Pinpoint the cell where the given text exists, returning its [x, y] midpoint coordinate. 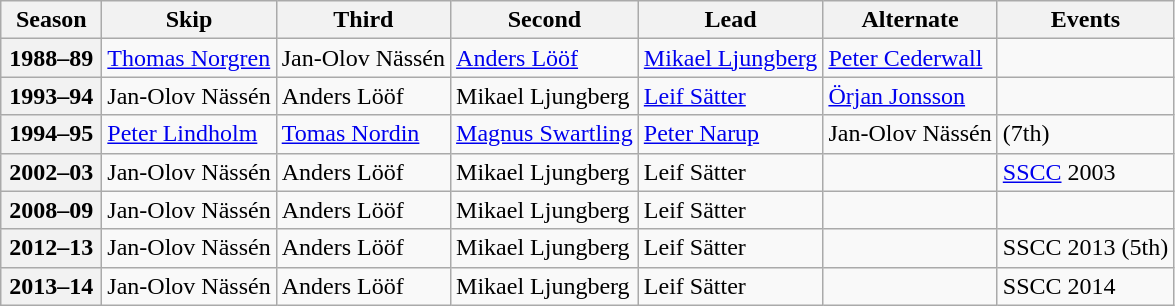
2008–09 [52, 210]
1994–95 [52, 134]
Magnus Swartling [545, 134]
Lead [730, 20]
SSCC 2013 (5th) [1085, 248]
Skip [189, 20]
2013–14 [52, 286]
SSCC 2003 [1085, 172]
Peter Lindholm [189, 134]
Season [52, 20]
Events [1085, 20]
Örjan Jonsson [910, 96]
Second [545, 20]
SSCC 2014 [1085, 286]
1988–89 [52, 58]
Peter Narup [730, 134]
Third [363, 20]
Alternate [910, 20]
Tomas Nordin [363, 134]
1993–94 [52, 96]
(7th) [1085, 134]
2012–13 [52, 248]
Peter Cederwall [910, 58]
2002–03 [52, 172]
Thomas Norgren [189, 58]
